Return (X, Y) of the center of cell containing provided text 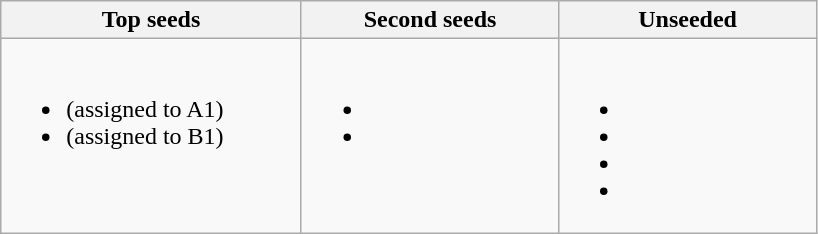
(assigned to A1) (assigned to B1) (151, 136)
Second seeds (430, 20)
Top seeds (151, 20)
Unseeded (688, 20)
